Search for the cell housing the specified text and yield its (x, y) center coordinate. 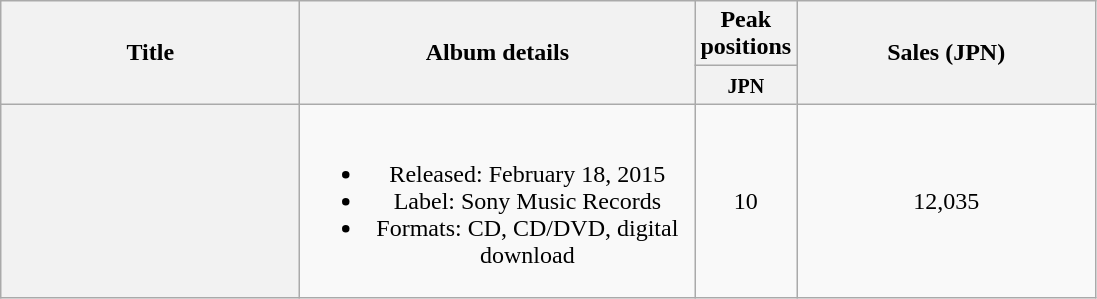
Title (150, 52)
12,035 (946, 201)
Sales (JPN) (946, 52)
JPN (746, 85)
Album details (498, 52)
Peak positions (746, 34)
10 (746, 201)
Released: February 18, 2015 Label: Sony Music RecordsFormats: CD, CD/DVD, digital download (498, 201)
